Return the [X, Y] coordinate for the center point of the cell that contains the specified text.  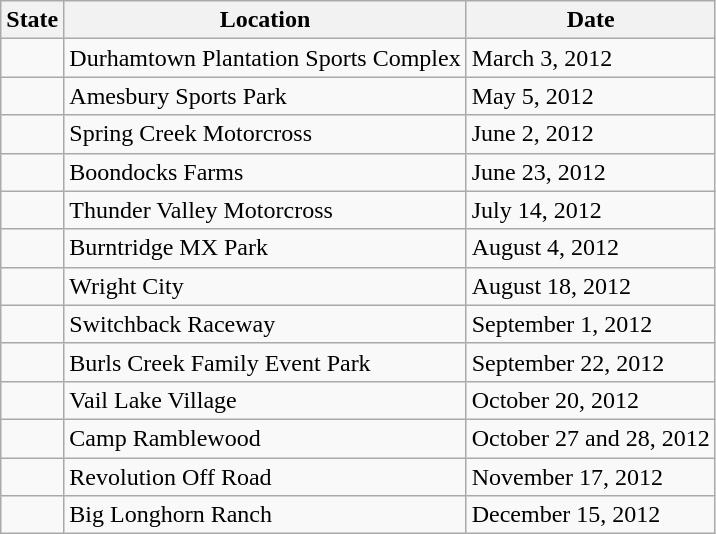
Boondocks Farms [265, 172]
July 14, 2012 [590, 210]
Wright City [265, 286]
State [32, 20]
Camp Ramblewood [265, 438]
Spring Creek Motorcross [265, 134]
September 22, 2012 [590, 362]
Switchback Raceway [265, 324]
December 15, 2012 [590, 515]
October 20, 2012 [590, 400]
August 18, 2012 [590, 286]
March 3, 2012 [590, 58]
Burntridge MX Park [265, 248]
June 23, 2012 [590, 172]
Thunder Valley Motorcross [265, 210]
Vail Lake Village [265, 400]
November 17, 2012 [590, 477]
September 1, 2012 [590, 324]
August 4, 2012 [590, 248]
Amesbury Sports Park [265, 96]
Durhamtown Plantation Sports Complex [265, 58]
Big Longhorn Ranch [265, 515]
May 5, 2012 [590, 96]
Burls Creek Family Event Park [265, 362]
October 27 and 28, 2012 [590, 438]
June 2, 2012 [590, 134]
Date [590, 20]
Revolution Off Road [265, 477]
Location [265, 20]
